Detect which cell encompasses the target text, then output its (X, Y) center coordinate. 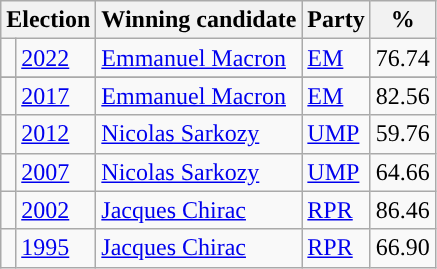
2002 (56, 210)
% (402, 20)
2022 (56, 58)
1995 (56, 248)
2012 (56, 134)
82.56 (402, 96)
86.46 (402, 210)
64.66 (402, 172)
59.76 (402, 134)
76.74 (402, 58)
Party (336, 20)
Election (48, 20)
2007 (56, 172)
Winning candidate (199, 20)
2017 (56, 96)
66.90 (402, 248)
